For the text-containing cell, return its midpoint in [X, Y] coordinate format. 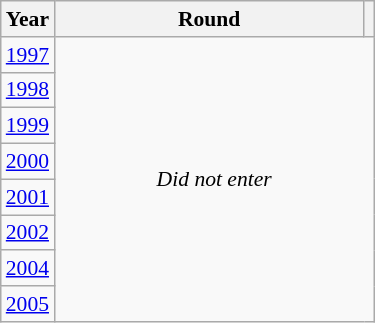
1997 [28, 55]
Did not enter [214, 180]
2002 [28, 233]
2000 [28, 162]
2001 [28, 197]
2005 [28, 304]
2004 [28, 269]
Round [209, 19]
Year [28, 19]
1998 [28, 90]
1999 [28, 126]
